Provide the [X, Y] coordinate of the cell's center where the given text is located.  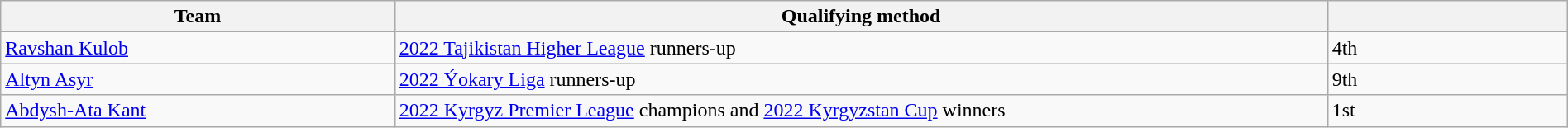
2022 Kyrgyz Premier League champions and 2022 Kyrgyzstan Cup winners [861, 111]
Qualifying method [861, 17]
4th [1447, 48]
2022 Tajikistan Higher League runners-up [861, 48]
Altyn Asyr [198, 79]
Team [198, 17]
9th [1447, 79]
Ravshan Kulob [198, 48]
2022 Ýokary Liga runners-up [861, 79]
1st [1447, 111]
Abdysh-Ata Kant [198, 111]
